Scan for the cell matching the given text and deliver its [X, Y] coordinate at center. 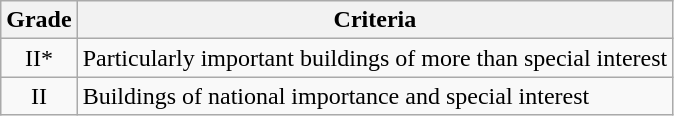
II* [39, 58]
Buildings of national importance and special interest [375, 96]
II [39, 96]
Grade [39, 20]
Particularly important buildings of more than special interest [375, 58]
Criteria [375, 20]
